Locate the cell with the specified text and output its [X, Y] center coordinate. 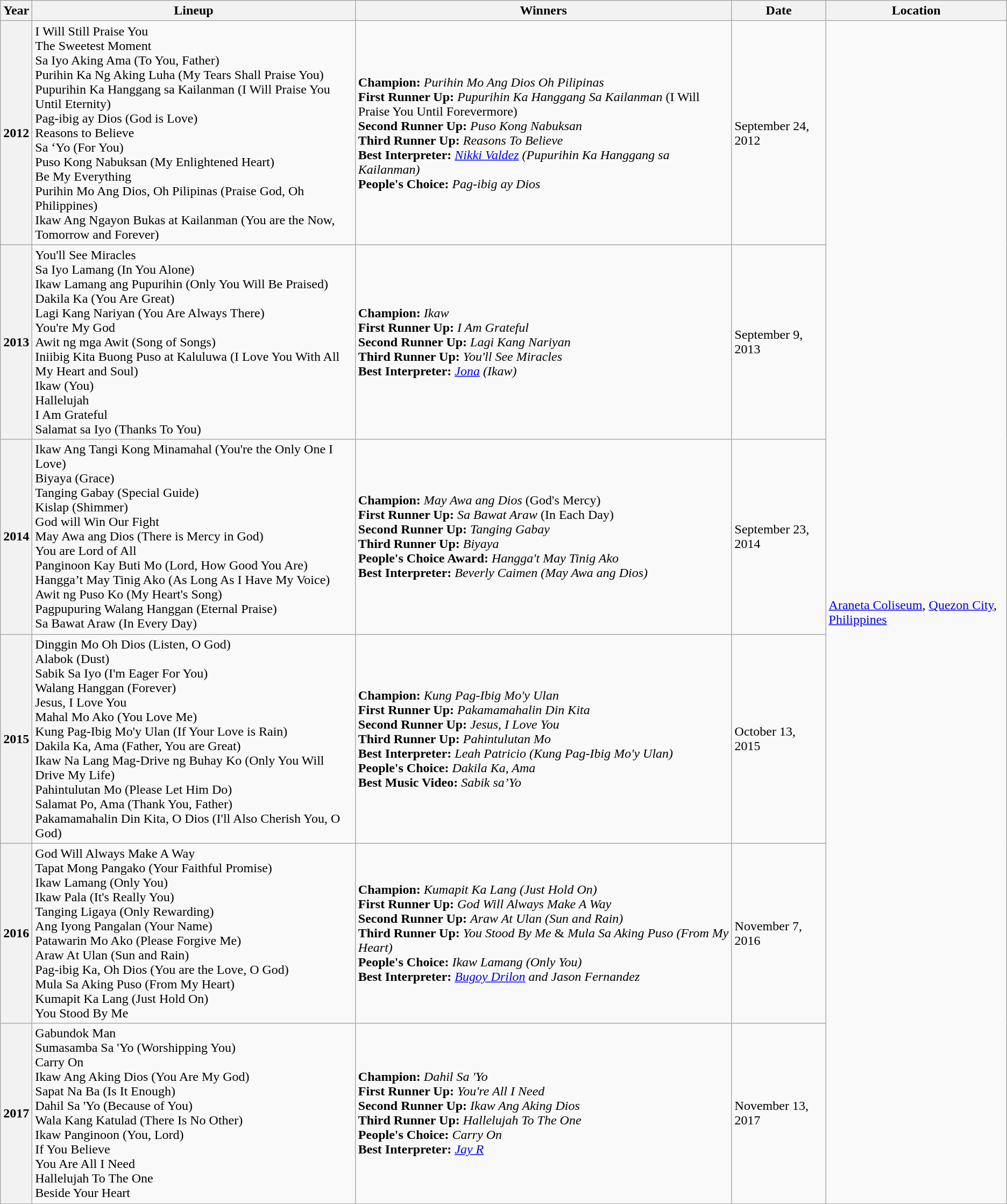
2015 [16, 739]
November 13, 2017 [779, 1113]
November 7, 2016 [779, 934]
Year [16, 11]
September 23, 2014 [779, 537]
2013 [16, 342]
Location [916, 11]
2012 [16, 133]
Araneta Coliseum, Quezon City, Philippines [916, 612]
2017 [16, 1113]
Winners [543, 11]
September 24, 2012 [779, 133]
2014 [16, 537]
Lineup [194, 11]
October 13, 2015 [779, 739]
Champion: IkawFirst Runner Up: I Am GratefulSecond Runner Up: Lagi Kang NariyanThird Runner Up: You'll See MiraclesBest Interpreter: Jona (Ikaw) [543, 342]
2016 [16, 934]
Date [779, 11]
September 9, 2013 [779, 342]
